Extract the [x, y] coordinate from the center of the cell holding the provided text.  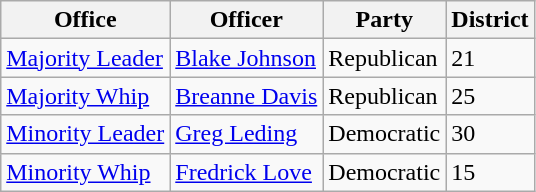
Party [384, 20]
Breanne Davis [246, 96]
District [490, 20]
Majority Leader [86, 58]
Officer [246, 20]
Blake Johnson [246, 58]
Majority Whip [86, 96]
25 [490, 96]
Fredrick Love [246, 172]
Minority Leader [86, 134]
30 [490, 134]
15 [490, 172]
Greg Leding [246, 134]
Office [86, 20]
21 [490, 58]
Minority Whip [86, 172]
